For the text-containing cell, return its midpoint in (X, Y) coordinate format. 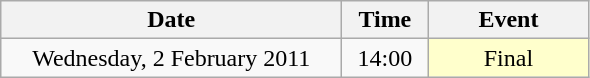
Wednesday, 2 February 2011 (172, 58)
14:00 (385, 58)
Date (172, 20)
Final (508, 58)
Event (508, 20)
Time (385, 20)
